Provide the [X, Y] coordinate of the cell's center where the given text is located.  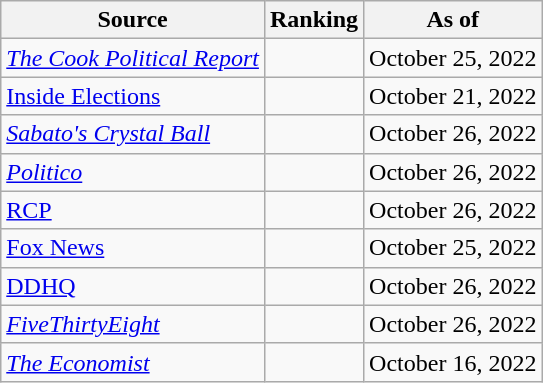
The Economist [133, 362]
Source [133, 20]
As of [453, 20]
October 16, 2022 [453, 362]
DDHQ [133, 286]
October 21, 2022 [453, 96]
Fox News [133, 248]
Politico [133, 172]
FiveThirtyEight [133, 324]
Ranking [314, 20]
RCP [133, 210]
Inside Elections [133, 96]
Sabato's Crystal Ball [133, 134]
The Cook Political Report [133, 58]
